Extract the (x, y) coordinate from the center of the cell holding the provided text.  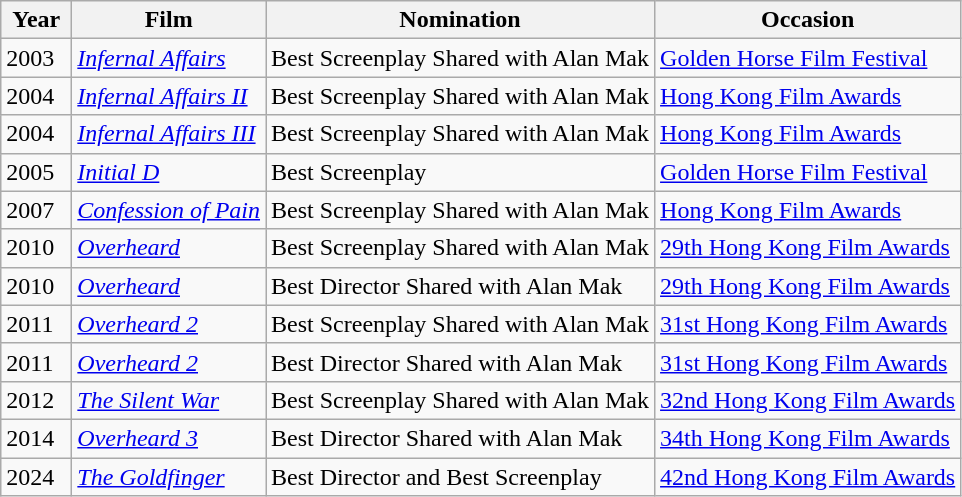
32nd Hong Kong Film Awards (808, 400)
2014 (36, 438)
2003 (36, 58)
The Goldfinger (169, 477)
34th Hong Kong Film Awards (808, 438)
Occasion (808, 20)
2012 (36, 400)
Nomination (460, 20)
Best Screenplay (460, 172)
Best Director and Best Screenplay (460, 477)
2024 (36, 477)
2007 (36, 210)
The Silent War (169, 400)
Initial D (169, 172)
Overheard 3 (169, 438)
42nd Hong Kong Film Awards (808, 477)
2005 (36, 172)
Infernal Affairs III (169, 134)
Confession of Pain (169, 210)
Film (169, 20)
Infernal Affairs II (169, 96)
Year (36, 20)
Infernal Affairs (169, 58)
